Pinpoint the cell where the given text exists, returning its (x, y) midpoint coordinate. 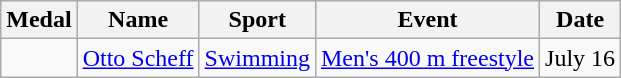
July 16 (580, 58)
Sport (257, 20)
Men's 400 m freestyle (427, 58)
Swimming (257, 58)
Event (427, 20)
Medal (39, 20)
Date (580, 20)
Name (138, 20)
Otto Scheff (138, 58)
